Return the [x, y] coordinate for the center point of the cell that contains the specified text.  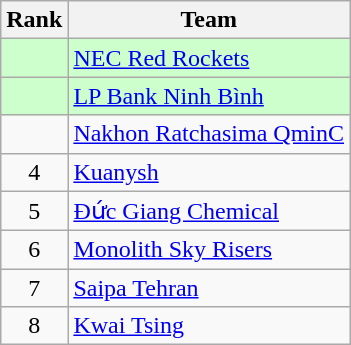
8 [34, 326]
Rank [34, 20]
Kwai Tsing [209, 326]
6 [34, 250]
Đức Giang Chemical [209, 211]
Team [209, 20]
7 [34, 288]
5 [34, 211]
NEC Red Rockets [209, 58]
LP Bank Ninh Bình [209, 96]
4 [34, 172]
Kuanysh [209, 172]
Saipa Tehran [209, 288]
Nakhon Ratchasima QminC [209, 134]
Monolith Sky Risers [209, 250]
